Return the [x, y] coordinate for the center point of the cell that contains the specified text.  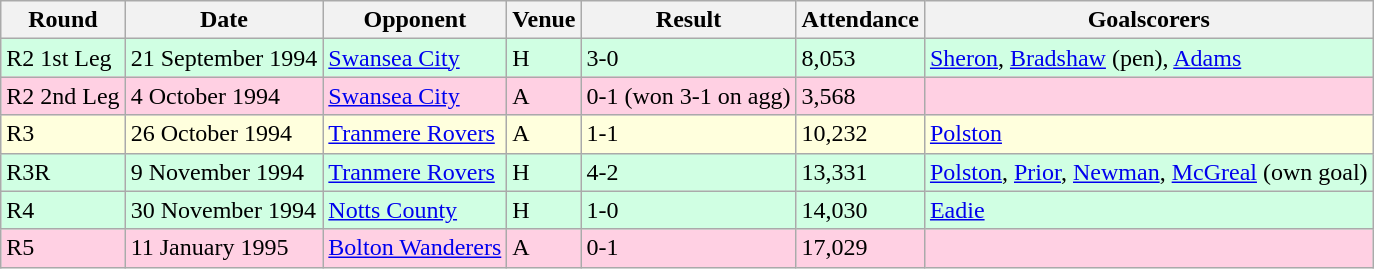
Date [224, 20]
R3R [63, 172]
26 October 1994 [224, 134]
R3 [63, 134]
3,568 [860, 96]
Notts County [415, 210]
Goalscorers [1148, 20]
10,232 [860, 134]
9 November 1994 [224, 172]
Result [688, 20]
0-1 [688, 248]
8,053 [860, 58]
14,030 [860, 210]
Sheron, Bradshaw (pen), Adams [1148, 58]
Opponent [415, 20]
4-2 [688, 172]
11 January 1995 [224, 248]
1-0 [688, 210]
R2 1st Leg [63, 58]
R2 2nd Leg [63, 96]
17,029 [860, 248]
30 November 1994 [224, 210]
Polston, Prior, Newman, McGreal (own goal) [1148, 172]
0-1 (won 3-1 on agg) [688, 96]
1-1 [688, 134]
Attendance [860, 20]
Venue [544, 20]
3-0 [688, 58]
Polston [1148, 134]
Eadie [1148, 210]
13,331 [860, 172]
4 October 1994 [224, 96]
R4 [63, 210]
21 September 1994 [224, 58]
R5 [63, 248]
Bolton Wanderers [415, 248]
Round [63, 20]
